Determine the [x, y] coordinate at the center of the cell enclosing the given text.  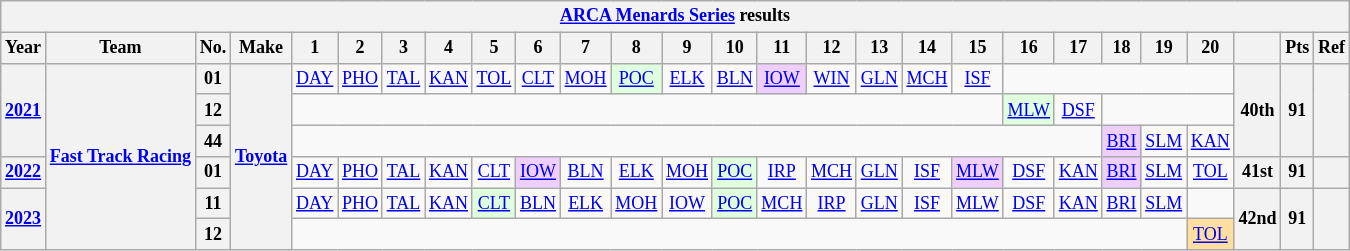
17 [1078, 48]
Toyota [262, 156]
2021 [24, 110]
Pts [1298, 48]
6 [538, 48]
9 [688, 48]
WIN [832, 78]
Fast Track Racing [120, 156]
16 [1028, 48]
7 [586, 48]
41st [1258, 172]
15 [978, 48]
19 [1164, 48]
42nd [1258, 219]
2023 [24, 219]
ARCA Menards Series results [675, 16]
4 [449, 48]
18 [1122, 48]
10 [734, 48]
14 [927, 48]
3 [403, 48]
Ref [1332, 48]
2 [360, 48]
No. [212, 48]
13 [879, 48]
2022 [24, 172]
1 [315, 48]
Make [262, 48]
8 [636, 48]
Team [120, 48]
20 [1210, 48]
5 [494, 48]
Year [24, 48]
40th [1258, 110]
44 [212, 140]
